Find where the given text appears and provide that cell's center as [x, y] coordinate. 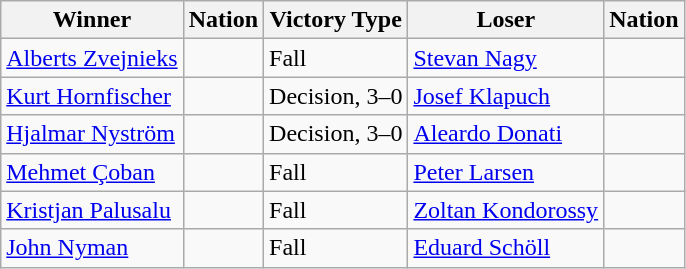
Alberts Zvejnieks [92, 58]
Peter Larsen [506, 172]
Eduard Schöll [506, 248]
Kristjan Palusalu [92, 210]
Winner [92, 20]
Hjalmar Nyström [92, 134]
Loser [506, 20]
Stevan Nagy [506, 58]
Zoltan Kondorossy [506, 210]
Aleardo Donati [506, 134]
Victory Type [336, 20]
Josef Klapuch [506, 96]
John Nyman [92, 248]
Kurt Hornfischer [92, 96]
Mehmet Çoban [92, 172]
